For the text-containing cell, return its midpoint in [X, Y] coordinate format. 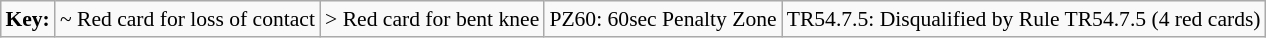
Key: [27, 19]
PZ60: 60sec Penalty Zone [662, 19]
~ Red card for loss of contact [188, 19]
TR54.7.5: Disqualified by Rule TR54.7.5 (4 red cards) [1024, 19]
> Red card for bent knee [432, 19]
